Pinpoint the cell where the given text exists, returning its [x, y] midpoint coordinate. 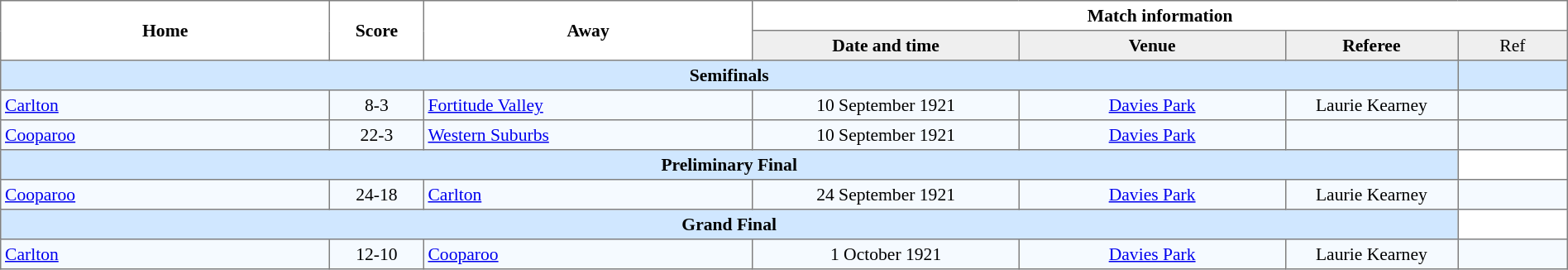
24 September 1921 [886, 195]
Away [588, 31]
22-3 [377, 135]
Venue [1152, 46]
Ref [1513, 46]
Grand Final [729, 224]
Western Suburbs [588, 135]
8-3 [377, 105]
Score [377, 31]
Fortitude Valley [588, 105]
Semifinals [729, 75]
Match information [1159, 16]
Referee [1371, 46]
1 October 1921 [886, 254]
Date and time [886, 46]
Home [165, 31]
Preliminary Final [729, 165]
12-10 [377, 254]
24-18 [377, 195]
